Return [X, Y] of the center of cell containing provided text 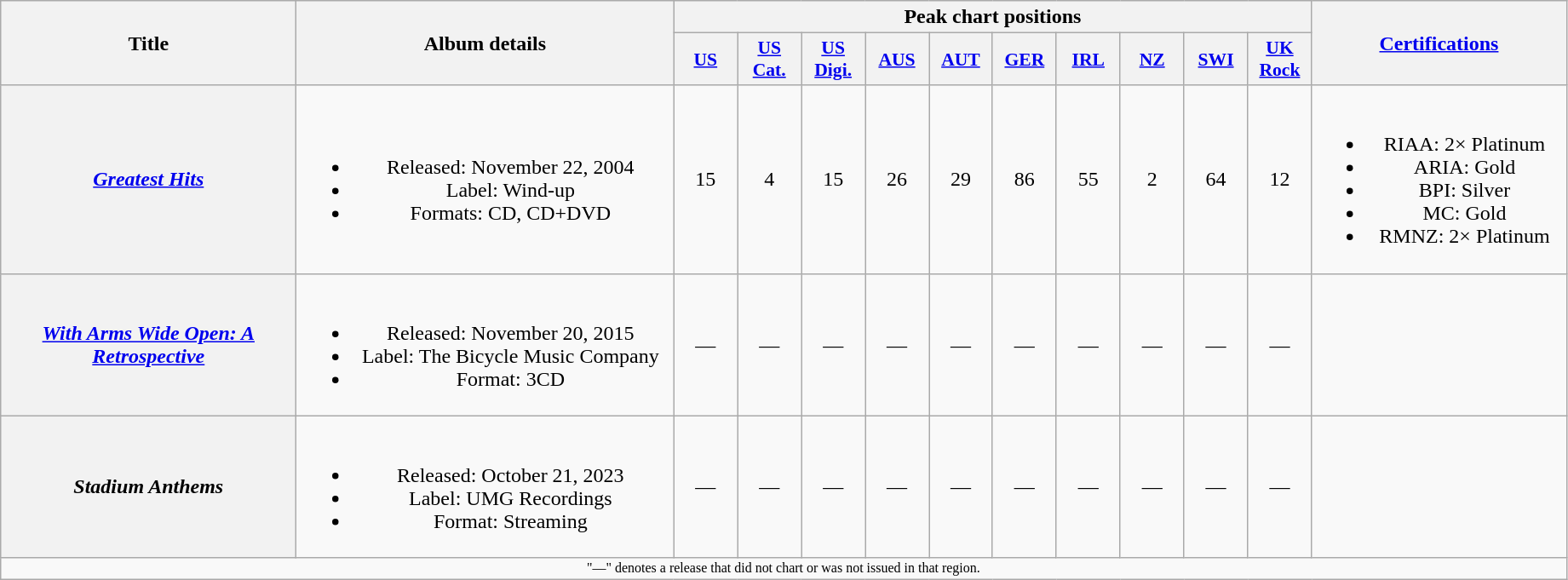
With Arms Wide Open: A Retrospective [148, 344]
55 [1088, 179]
4 [770, 179]
Stadium Anthems [148, 487]
Title [148, 43]
US [705, 60]
"—" denotes a release that did not chart or was not issued in that region. [784, 568]
Peak chart positions [993, 17]
12 [1279, 179]
Released: November 22, 2004Label: Wind-upFormats: CD, CD+DVD [485, 179]
UKRock [1279, 60]
26 [898, 179]
IRL [1088, 60]
AUT [961, 60]
Album details [485, 43]
USDigi. [833, 60]
Greatest Hits [148, 179]
NZ [1152, 60]
2 [1152, 179]
SWI [1216, 60]
RIAA: 2× PlatinumARIA: GoldBPI: SilverMC: GoldRMNZ: 2× Platinum [1439, 179]
64 [1216, 179]
GER [1024, 60]
AUS [898, 60]
Released: October 21, 2023Label: UMG RecordingsFormat: Streaming [485, 487]
Released: November 20, 2015Label: The Bicycle Music CompanyFormat: 3CD [485, 344]
86 [1024, 179]
29 [961, 179]
Certifications [1439, 43]
USCat. [770, 60]
